Output the [X, Y] coordinate of the center of the cell containing the given text.  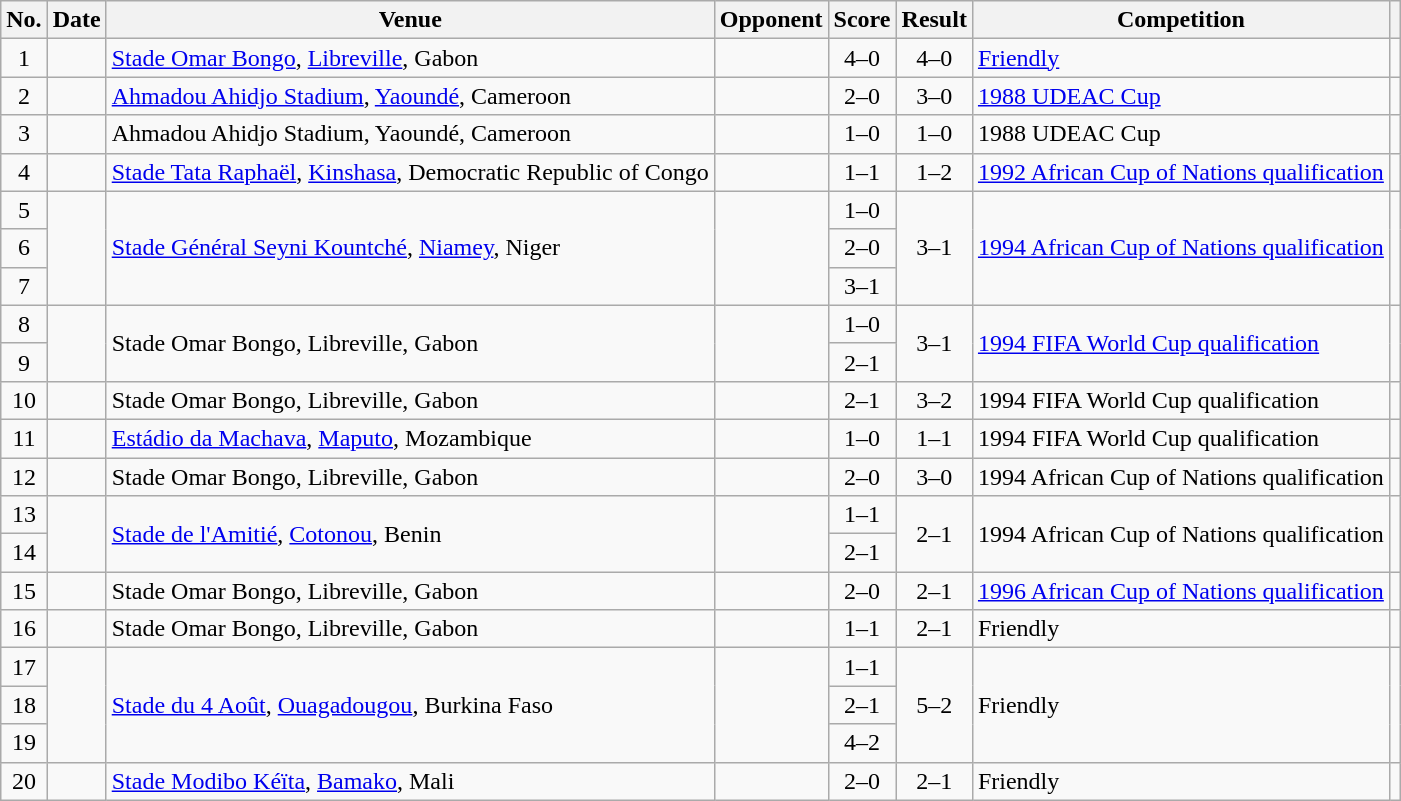
17 [24, 667]
Stade Tata Raphaël, Kinshasa, Democratic Republic of Congo [410, 172]
3 [24, 134]
16 [24, 629]
7 [24, 286]
18 [24, 705]
No. [24, 20]
1996 African Cup of Nations qualification [1180, 591]
19 [24, 743]
Stade Général Seyni Kountché, Niamey, Niger [410, 248]
1 [24, 58]
Estádio da Machava, Maputo, Mozambique [410, 438]
1–2 [934, 172]
15 [24, 591]
Venue [410, 20]
Stade de l'Amitié, Cotonou, Benin [410, 534]
Score [862, 20]
12 [24, 477]
Date [76, 20]
Stade du 4 Août, Ouagadougou, Burkina Faso [410, 705]
Result [934, 20]
13 [24, 515]
Competition [1180, 20]
6 [24, 248]
14 [24, 553]
4 [24, 172]
5–2 [934, 705]
4–2 [862, 743]
11 [24, 438]
Opponent [771, 20]
20 [24, 781]
8 [24, 324]
1992 African Cup of Nations qualification [1180, 172]
10 [24, 400]
3–2 [934, 400]
5 [24, 210]
9 [24, 362]
Stade Modibo Kéïta, Bamako, Mali [410, 781]
2 [24, 96]
